Determine the [X, Y] coordinate at the center of the cell enclosing the given text.  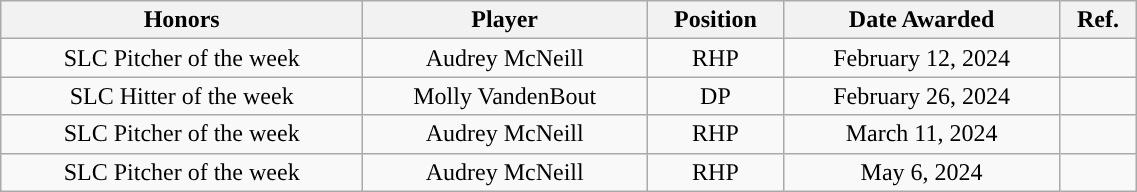
February 12, 2024 [922, 58]
SLC Hitter of the week [182, 96]
Player [505, 20]
February 26, 2024 [922, 96]
DP [716, 96]
Honors [182, 20]
May 6, 2024 [922, 172]
Ref. [1098, 20]
Date Awarded [922, 20]
March 11, 2024 [922, 134]
Position [716, 20]
Molly VandenBout [505, 96]
